Search for the cell housing the specified text and yield its (X, Y) center coordinate. 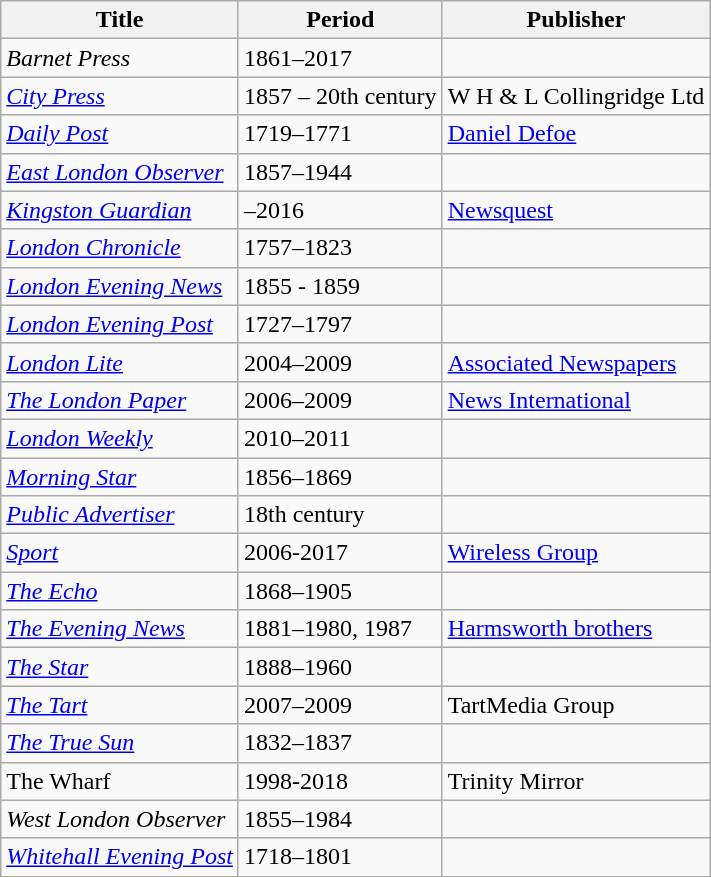
2007–2009 (340, 705)
Wireless Group (576, 553)
London Lite (120, 362)
2004–2009 (340, 362)
News International (576, 400)
Trinity Mirror (576, 781)
Associated Newspapers (576, 362)
Harmsworth brothers (576, 629)
1727–1797 (340, 324)
London Chronicle (120, 248)
Period (340, 20)
The London Paper (120, 400)
2010–2011 (340, 438)
The Star (120, 667)
Daniel Defoe (576, 134)
Daily Post (120, 134)
The Tart (120, 705)
1998-2018 (340, 781)
1855–1984 (340, 819)
TartMedia Group (576, 705)
London Evening News (120, 286)
Morning Star (120, 477)
East London Observer (120, 172)
Kingston Guardian (120, 210)
1757–1823 (340, 248)
Barnet Press (120, 58)
The True Sun (120, 743)
London Evening Post (120, 324)
2006–2009 (340, 400)
London Weekly (120, 438)
18th century (340, 515)
1718–1801 (340, 857)
Sport (120, 553)
Whitehall Evening Post (120, 857)
The Wharf (120, 781)
1857–1944 (340, 172)
1861–2017 (340, 58)
1881–1980, 1987 (340, 629)
1857 – 20th century (340, 96)
1832–1837 (340, 743)
W H & L Collingridge Ltd (576, 96)
Newsquest (576, 210)
1719–1771 (340, 134)
The Evening News (120, 629)
–2016 (340, 210)
Publisher (576, 20)
The Echo (120, 591)
1856–1869 (340, 477)
1868–1905 (340, 591)
1855 - 1859 (340, 286)
2006-2017 (340, 553)
Public Advertiser (120, 515)
Title (120, 20)
West London Observer (120, 819)
City Press (120, 96)
1888–1960 (340, 667)
